Return [X, Y] of the center of cell containing provided text 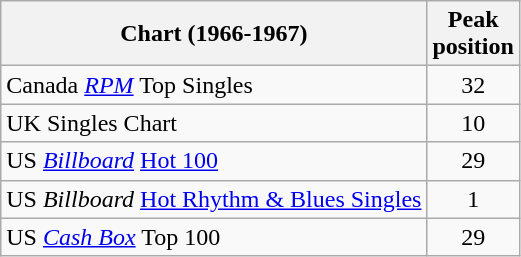
US Billboard Hot 100 [214, 161]
Chart (1966-1967) [214, 34]
1 [473, 199]
US Billboard Hot Rhythm & Blues Singles [214, 199]
Canada RPM Top Singles [214, 85]
US Cash Box Top 100 [214, 237]
32 [473, 85]
10 [473, 123]
UK Singles Chart [214, 123]
Peakposition [473, 34]
